Find where the given text appears and provide that cell's center as (X, Y) coordinate. 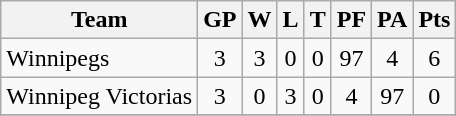
Winnipeg Victorias (100, 96)
L (290, 20)
6 (434, 58)
Pts (434, 20)
PF (351, 20)
Team (100, 20)
W (260, 20)
Winnipegs (100, 58)
T (318, 20)
GP (220, 20)
PA (392, 20)
